Output the (x, y) coordinate of the center of the cell containing the given text.  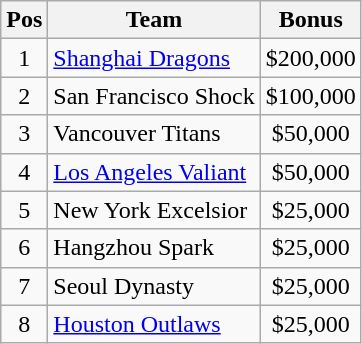
4 (24, 172)
$200,000 (310, 58)
5 (24, 210)
8 (24, 324)
Pos (24, 20)
New York Excelsior (154, 210)
Los Angeles Valiant (154, 172)
Seoul Dynasty (154, 286)
1 (24, 58)
6 (24, 248)
Houston Outlaws (154, 324)
$100,000 (310, 96)
2 (24, 96)
3 (24, 134)
San Francisco Shock (154, 96)
Team (154, 20)
Hangzhou Spark (154, 248)
Shanghai Dragons (154, 58)
7 (24, 286)
Bonus (310, 20)
Vancouver Titans (154, 134)
